Determine the [x, y] coordinate at the center of the cell enclosing the given text.  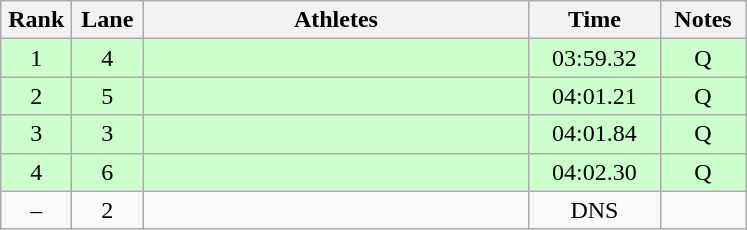
DNS [594, 210]
04:01.84 [594, 134]
– [36, 210]
1 [36, 58]
Lane [108, 20]
5 [108, 96]
Athletes [336, 20]
04:02.30 [594, 172]
Rank [36, 20]
6 [108, 172]
Notes [703, 20]
Time [594, 20]
04:01.21 [594, 96]
03:59.32 [594, 58]
